Output the [X, Y] coordinate of the center of the cell containing the given text.  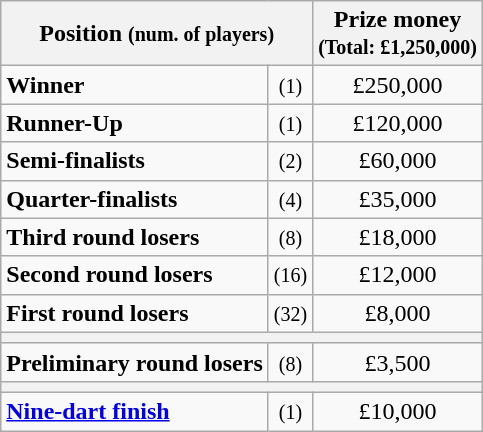
(16) [290, 275]
£12,000 [398, 275]
First round losers [135, 313]
£18,000 [398, 237]
£120,000 [398, 123]
Third round losers [135, 237]
Second round losers [135, 275]
£60,000 [398, 161]
£250,000 [398, 85]
(32) [290, 313]
(4) [290, 199]
£8,000 [398, 313]
Winner [135, 85]
£3,500 [398, 362]
Semi-finalists [135, 161]
£10,000 [398, 411]
Nine-dart finish [135, 411]
Quarter-finalists [135, 199]
(2) [290, 161]
Preliminary round losers [135, 362]
Prize money(Total: £1,250,000) [398, 34]
Position (num. of players) [157, 34]
£35,000 [398, 199]
Runner-Up [135, 123]
